Search for the cell housing the specified text and yield its (x, y) center coordinate. 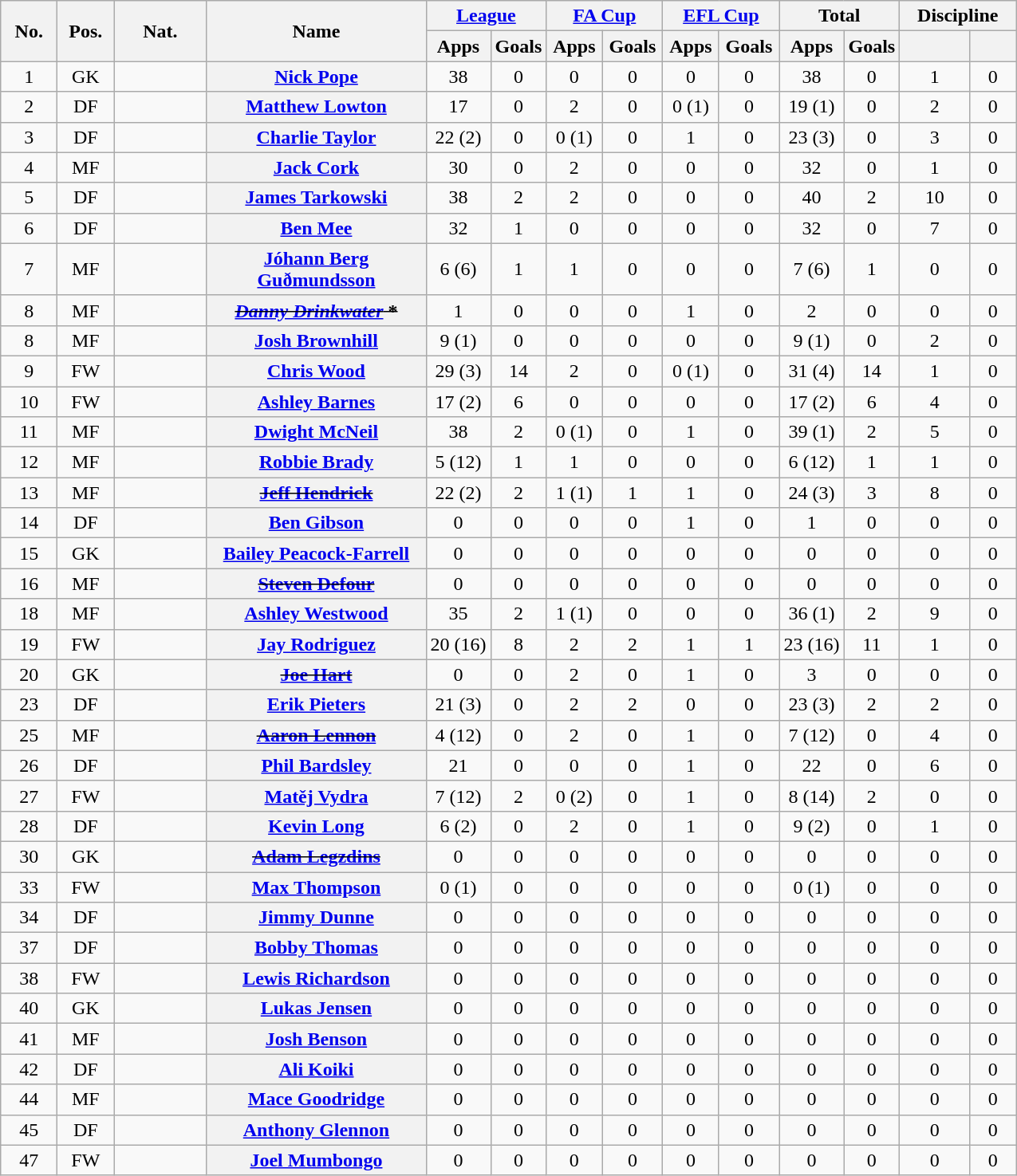
Nick Pope (316, 77)
Lewis Richardson (316, 978)
EFL Cup (721, 16)
Total (839, 16)
47 (29, 1160)
Matthew Lowton (316, 107)
13 (29, 493)
Ben Gibson (316, 523)
Bobby Thomas (316, 948)
Pos. (86, 31)
39 (1) (812, 432)
31 (4) (812, 371)
6 (12) (812, 462)
36 (1) (812, 614)
23 (16) (812, 644)
Adam Legzdins (316, 856)
Phil Bardsley (316, 765)
37 (29, 948)
Steven Defour (316, 584)
Josh Brownhill (316, 340)
27 (29, 796)
21 (3) (458, 705)
16 (29, 584)
Kevin Long (316, 826)
21 (458, 765)
Danny Drinkwater * (316, 310)
5 (12) (458, 462)
35 (458, 614)
6 (6) (458, 269)
Joe Hart (316, 675)
0 (2) (574, 796)
Anthony Glennon (316, 1130)
Ashley Westwood (316, 614)
28 (29, 826)
Name (316, 31)
Discipline (958, 16)
Lukas Jensen (316, 1009)
Aaron Lennon (316, 735)
Dwight McNeil (316, 432)
Erik Pieters (316, 705)
Jay Rodriguez (316, 644)
9 (2) (812, 826)
4 (12) (458, 735)
45 (29, 1130)
20 (16) (458, 644)
Ali Koiki (316, 1069)
Bailey Peacock-Farrell (316, 553)
12 (29, 462)
Robbie Brady (316, 462)
19 (29, 644)
29 (3) (458, 371)
42 (29, 1069)
33 (29, 887)
34 (29, 918)
League (487, 16)
17 (458, 107)
James Tarkowski (316, 198)
Jack Cork (316, 167)
Nat. (160, 31)
Jimmy Dunne (316, 918)
15 (29, 553)
Jóhann Berg Guðmundsson (316, 269)
Ashley Barnes (316, 401)
20 (29, 675)
Mace Goodridge (316, 1099)
Charlie Taylor (316, 137)
44 (29, 1099)
26 (29, 765)
Ben Mee (316, 228)
Chris Wood (316, 371)
No. (29, 31)
6 (2) (458, 826)
25 (29, 735)
Josh Benson (316, 1039)
18 (29, 614)
22 (812, 765)
41 (29, 1039)
Matěj Vydra (316, 796)
Joel Mumbongo (316, 1160)
FA Cup (605, 16)
24 (3) (812, 493)
Max Thompson (316, 887)
Jeff Hendrick (316, 493)
7 (6) (812, 269)
19 (1) (812, 107)
8 (14) (812, 796)
23 (29, 705)
